From the cell containing the given text, extract its center point as [x, y] coordinate. 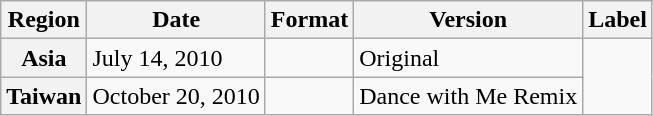
Format [309, 20]
Label [618, 20]
Dance with Me Remix [468, 96]
Date [176, 20]
Taiwan [44, 96]
Asia [44, 58]
July 14, 2010 [176, 58]
October 20, 2010 [176, 96]
Version [468, 20]
Original [468, 58]
Region [44, 20]
